Pinpoint the cell where the given text exists, returning its (x, y) midpoint coordinate. 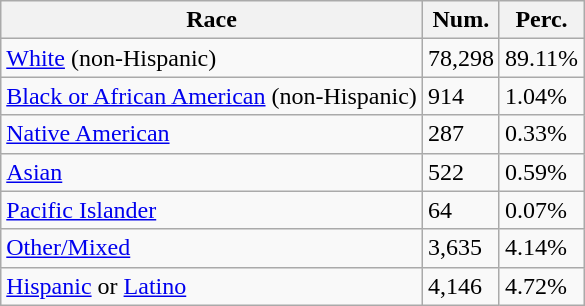
89.11% (541, 58)
Race (212, 20)
Asian (212, 172)
Perc. (541, 20)
Native American (212, 134)
4.14% (541, 248)
White (non-Hispanic) (212, 58)
Other/Mixed (212, 248)
Pacific Islander (212, 210)
Hispanic or Latino (212, 286)
3,635 (460, 248)
0.07% (541, 210)
4,146 (460, 286)
Num. (460, 20)
78,298 (460, 58)
1.04% (541, 96)
287 (460, 134)
64 (460, 210)
0.59% (541, 172)
522 (460, 172)
Black or African American (non-Hispanic) (212, 96)
914 (460, 96)
0.33% (541, 134)
4.72% (541, 286)
